Provide the [x, y] coordinate of the cell's center where the given text is located.  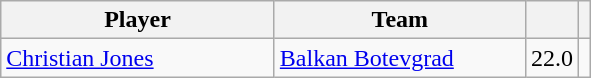
Balkan Botevgrad [400, 58]
Player [138, 20]
22.0 [552, 58]
Christian Jones [138, 58]
Team [400, 20]
